From the cell containing the given text, extract its center point as [x, y] coordinate. 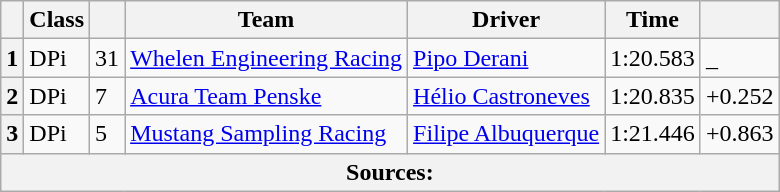
31 [108, 58]
Pipo Derani [506, 58]
Driver [506, 20]
+0.252 [740, 96]
+0.863 [740, 134]
1:20.835 [653, 96]
1 [12, 58]
Whelen Engineering Racing [266, 58]
Time [653, 20]
1:20.583 [653, 58]
Sources: [390, 172]
Hélio Castroneves [506, 96]
5 [108, 134]
_ [740, 58]
Filipe Albuquerque [506, 134]
Team [266, 20]
Acura Team Penske [266, 96]
Mustang Sampling Racing [266, 134]
7 [108, 96]
1:21.446 [653, 134]
Class [57, 20]
2 [12, 96]
3 [12, 134]
